From the cell containing the given text, extract its center point as [X, Y] coordinate. 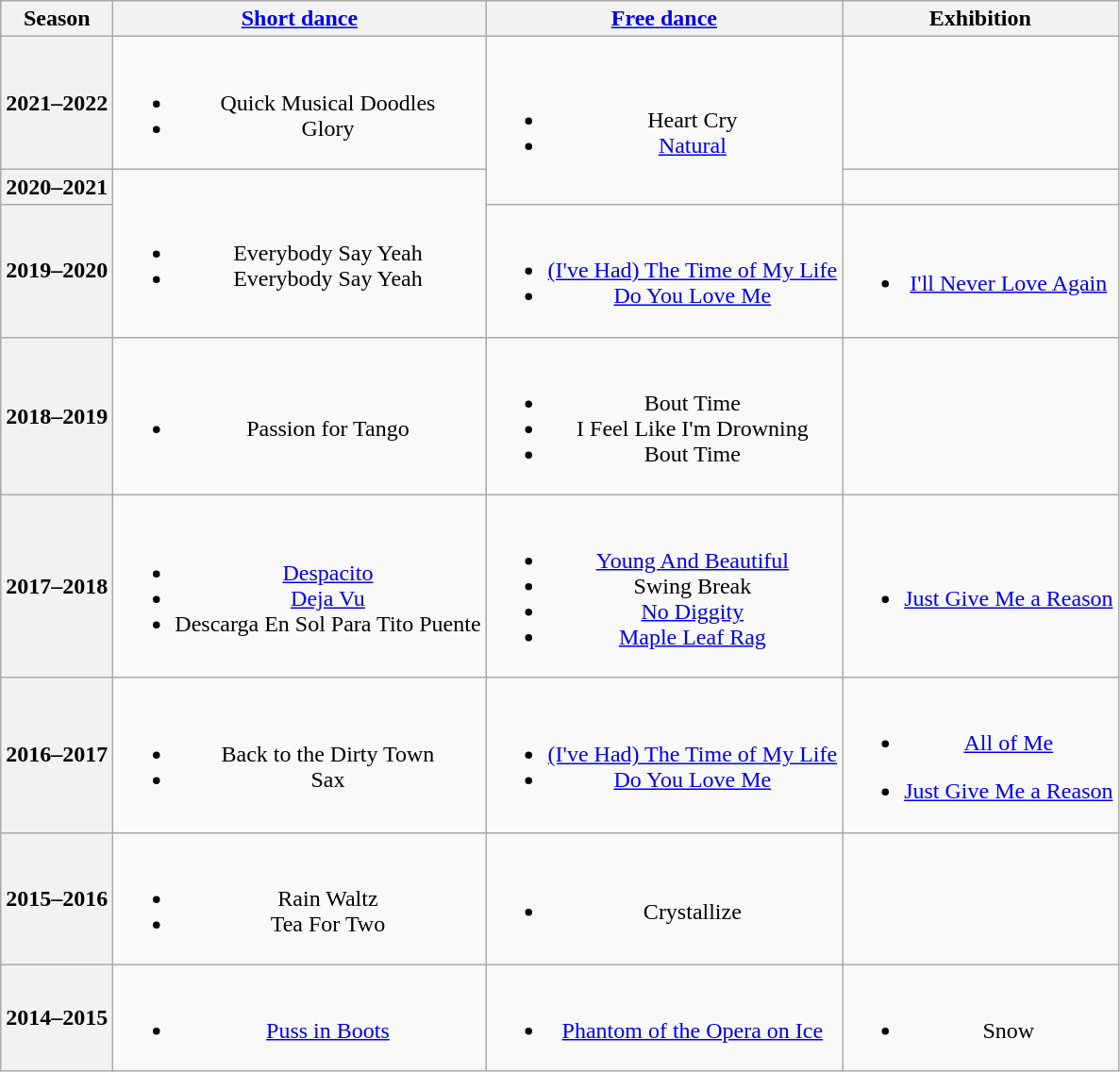
I'll Never Love Again [980, 271]
2016–2017 [57, 755]
Crystallize [664, 898]
Quick Musical Doodles Glory [300, 103]
Season [57, 19]
Young And Beautiful Swing Break No Diggity Maple Leaf Rag [664, 586]
Everybody Say Yeah Everybody Say Yeah [300, 253]
Just Give Me a Reason [980, 586]
2017–2018 [57, 586]
All of Me Just Give Me a Reason [980, 755]
2015–2016 [57, 898]
Rain Waltz Tea For Two [300, 898]
2019–2020 [57, 271]
2018–2019 [57, 415]
Despacito Deja Vu Descarga En Sol Para Tito Puente [300, 586]
Short dance [300, 19]
Snow [980, 1017]
Exhibition [980, 19]
2020–2021 [57, 187]
Heart Cry Natural [664, 121]
Free dance [664, 19]
Phantom of the Opera on Ice [664, 1017]
Bout Time I Feel Like I'm Drowning Bout Time [664, 415]
2021–2022 [57, 103]
Back to the Dirty Town Sax [300, 755]
Passion for Tango [300, 415]
Puss in Boots [300, 1017]
2014–2015 [57, 1017]
